Output the [X, Y] coordinate of the center of the cell containing the given text.  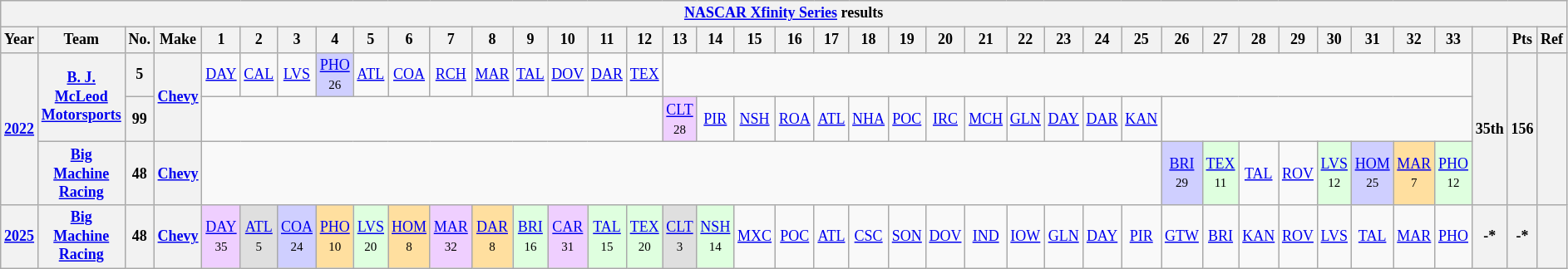
CAR31 [568, 237]
NHA [869, 120]
IRC [945, 120]
25 [1141, 40]
99 [140, 120]
1 [221, 40]
18 [869, 40]
32 [1414, 40]
TEX11 [1220, 173]
MAR32 [451, 237]
MCH [986, 120]
15 [755, 40]
TEX [644, 75]
LVS20 [371, 237]
PHO26 [334, 75]
Team [81, 40]
16 [795, 40]
HOM8 [409, 237]
NSH14 [715, 237]
DAY35 [221, 237]
23 [1063, 40]
NASCAR Xfinity Series results [784, 13]
ROA [795, 120]
17 [831, 40]
4 [334, 40]
MXC [755, 237]
CAL [259, 75]
GTW [1182, 237]
NSH [755, 120]
30 [1334, 40]
28 [1259, 40]
33 [1453, 40]
BRI [1220, 237]
B. J. McLeod Motorsports [81, 96]
CLT28 [680, 120]
3 [298, 40]
PHO10 [334, 237]
Year [20, 40]
6 [409, 40]
PHO12 [1453, 173]
TAL15 [607, 237]
Make [178, 40]
27 [1220, 40]
SON [906, 237]
21 [986, 40]
13 [680, 40]
2022 [20, 129]
22 [1025, 40]
2 [259, 40]
RCH [451, 75]
12 [644, 40]
IND [986, 237]
10 [568, 40]
Ref [1552, 40]
Pts [1522, 40]
8 [492, 40]
7 [451, 40]
9 [530, 40]
DAR8 [492, 237]
PHO [1453, 237]
BRI16 [530, 237]
24 [1102, 40]
IOW [1025, 237]
2025 [20, 237]
TEX20 [644, 237]
MAR7 [1414, 173]
156 [1522, 129]
HOM25 [1372, 173]
ATL5 [259, 237]
26 [1182, 40]
20 [945, 40]
11 [607, 40]
31 [1372, 40]
29 [1299, 40]
COA [409, 75]
BRI29 [1182, 173]
35th [1490, 129]
COA24 [298, 237]
CLT3 [680, 237]
CSC [869, 237]
No. [140, 40]
19 [906, 40]
LVS12 [1334, 173]
14 [715, 40]
